Determine the [x, y] coordinate at the center of the cell enclosing the given text.  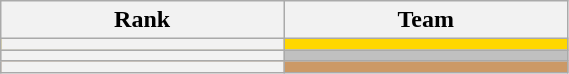
Team [426, 20]
Rank [142, 20]
